Identify which cell holds the provided text, then report its (X, Y) central coordinate. 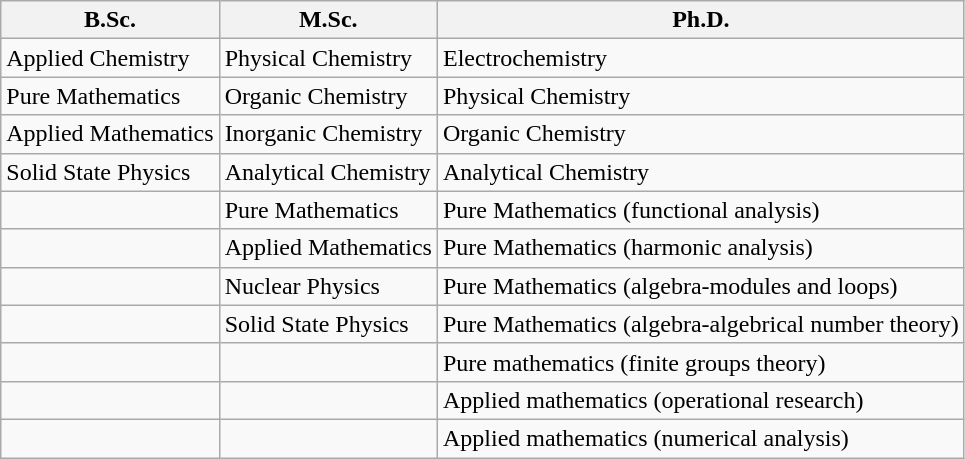
B.Sc. (110, 20)
M.Sc. (328, 20)
Ph.D. (700, 20)
Pure Mathematics (algebra-modules and loops) (700, 286)
Nuclear Physics (328, 286)
Pure Mathematics (harmonic analysis) (700, 248)
Applied Chemistry (110, 58)
Pure Mathematics (algebra-algebrical number theory) (700, 324)
Inorganic Chemistry (328, 134)
Applied mathematics (numerical analysis) (700, 438)
Applied mathematics (operational research) (700, 400)
Pure mathematics (finite groups theory) (700, 362)
Electrochemistry (700, 58)
Pure Mathematics (functional analysis) (700, 210)
